Identify which cell holds the provided text, then report its (X, Y) central coordinate. 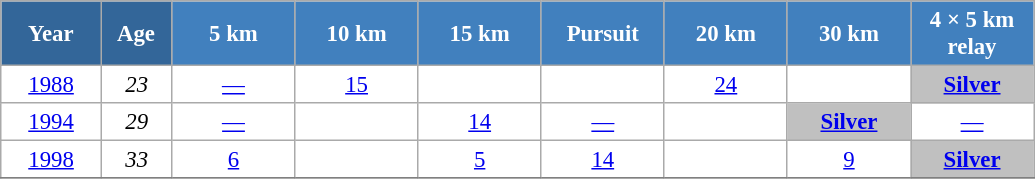
9 (848, 160)
15 (356, 85)
1988 (52, 85)
5 (480, 160)
30 km (848, 34)
Age (136, 34)
29 (136, 122)
5 km (234, 34)
23 (136, 85)
Pursuit (602, 34)
1994 (52, 122)
15 km (480, 34)
20 km (726, 34)
6 (234, 160)
1998 (52, 160)
Year (52, 34)
10 km (356, 34)
33 (136, 160)
24 (726, 85)
4 × 5 km relay (972, 34)
